Determine the [x, y] coordinate at the center of the cell enclosing the given text.  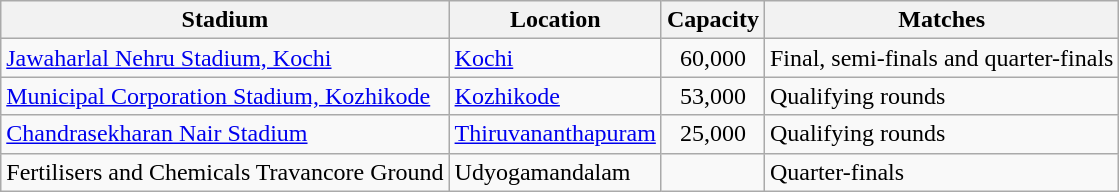
Municipal Corporation Stadium, Kozhikode [225, 96]
Kochi [555, 58]
60,000 [712, 58]
Jawaharlal Nehru Stadium, Kochi [225, 58]
Capacity [712, 20]
Matches [941, 20]
Stadium [225, 20]
Kozhikode [555, 96]
Location [555, 20]
Quarter-finals [941, 172]
Fertilisers and Chemicals Travancore Ground [225, 172]
Final, semi-finals and quarter-finals [941, 58]
Udyogamandalam [555, 172]
Chandrasekharan Nair Stadium [225, 134]
25,000 [712, 134]
53,000 [712, 96]
Thiruvananthapuram [555, 134]
